Provide the (X, Y) coordinate of the cell's center where the given text is located.  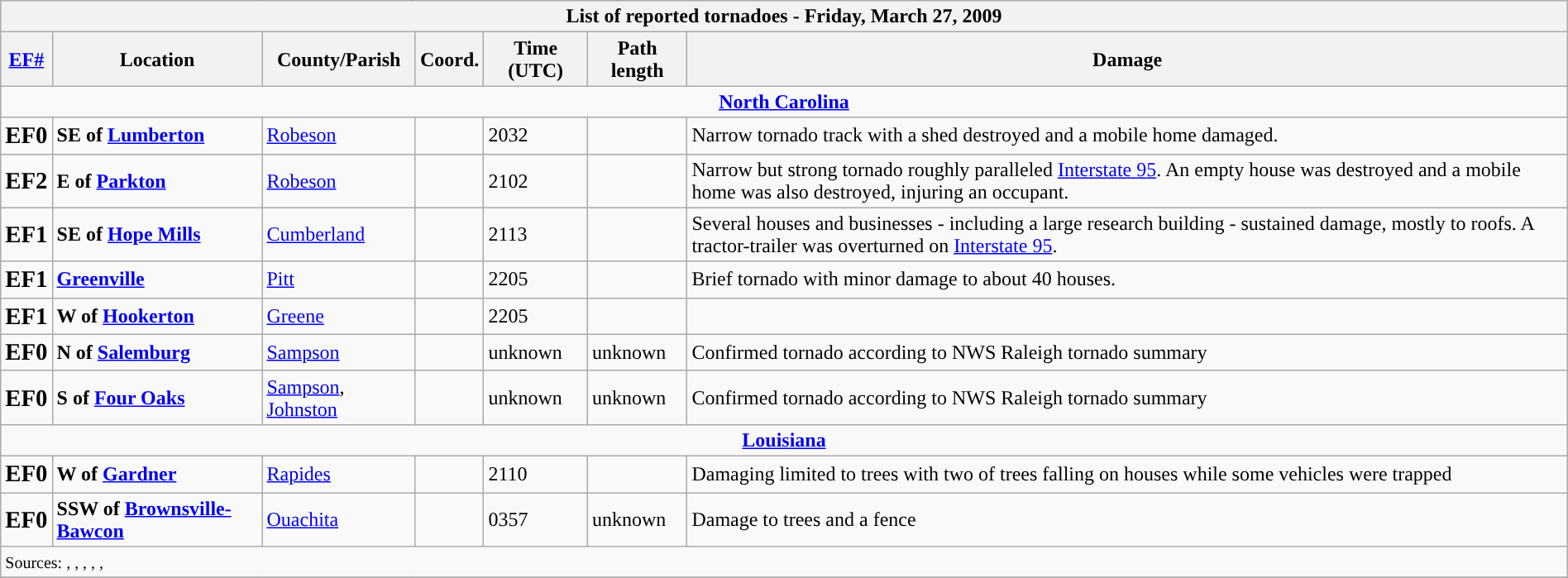
Greene (339, 316)
Time (UTC) (536, 60)
Narrow tornado track with a shed destroyed and a mobile home damaged. (1127, 136)
List of reported tornadoes - Friday, March 27, 2009 (784, 17)
Cumberland (339, 235)
2110 (536, 474)
SSW of Brownsville-Bawcon (157, 519)
W of Hookerton (157, 316)
Sources: , , , , , (784, 562)
Coord. (449, 60)
EF# (26, 60)
Path length (638, 60)
Rapides (339, 474)
Damage to trees and a fence (1127, 519)
2113 (536, 235)
Damaging limited to trees with two of trees falling on houses while some vehicles were trapped (1127, 474)
Pitt (339, 279)
Sampson (339, 352)
S of Four Oaks (157, 397)
Ouachita (339, 519)
Damage (1127, 60)
2102 (536, 180)
Location (157, 60)
SE of Lumberton (157, 136)
0357 (536, 519)
2032 (536, 136)
Greenville (157, 279)
Louisiana (784, 440)
Narrow but strong tornado roughly paralleled Interstate 95. An empty house was destroyed and a mobile home was also destroyed, injuring an occupant. (1127, 180)
County/Parish (339, 60)
N of Salemburg (157, 352)
North Carolina (784, 102)
SE of Hope Mills (157, 235)
E of Parkton (157, 180)
Sampson, Johnston (339, 397)
EF2 (26, 180)
W of Gardner (157, 474)
Brief tornado with minor damage to about 40 houses. (1127, 279)
